Scan for the cell matching the given text and deliver its [X, Y] coordinate at center. 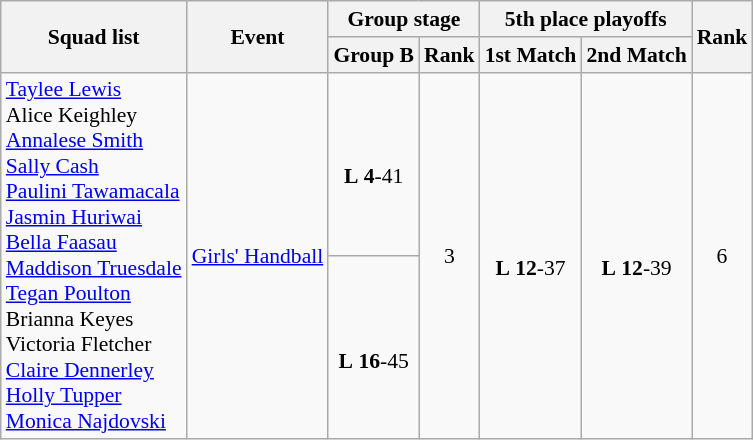
2nd Match [636, 55]
Group B [374, 55]
Squad list [94, 36]
L 12-39 [636, 256]
Group stage [404, 19]
Girls' Handball [258, 256]
6 [722, 256]
1st Match [531, 55]
Event [258, 36]
L 16-45 [374, 348]
5th place playoffs [586, 19]
L 12-37 [531, 256]
L 4-41 [374, 164]
3 [450, 256]
